Find where the given text appears and provide that cell's center as [x, y] coordinate. 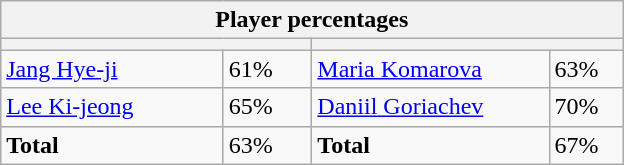
Player percentages [312, 20]
70% [586, 107]
61% [268, 69]
Maria Komarova [430, 69]
Daniil Goriachev [430, 107]
67% [586, 145]
65% [268, 107]
Lee Ki-jeong [112, 107]
Jang Hye-ji [112, 69]
